Return the [x, y] coordinate for the center point of the cell that contains the specified text.  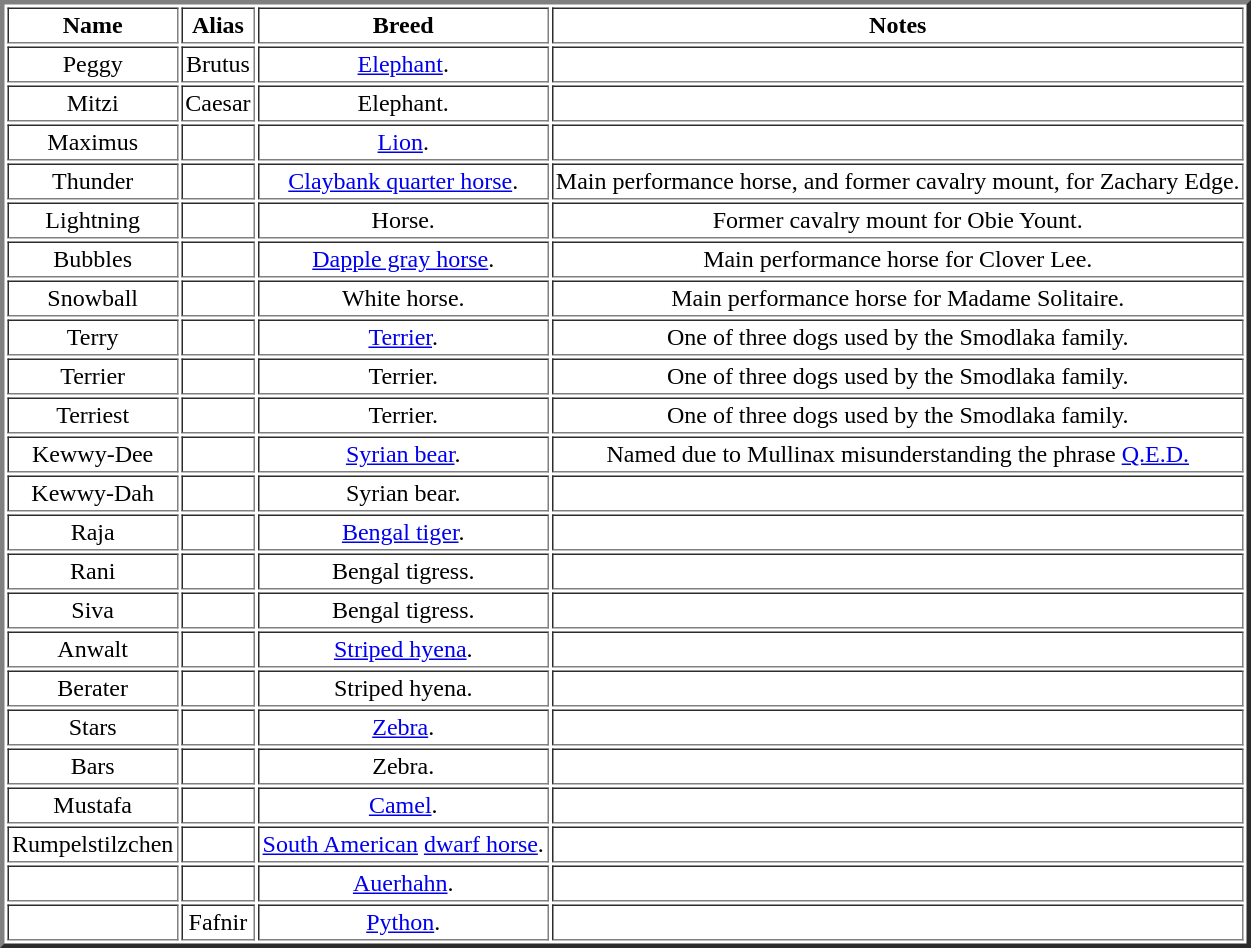
South American dwarf horse. [403, 844]
Terry [93, 338]
Main performance horse for Madame Solitaire. [898, 298]
Maximus [93, 142]
Kewwy-Dah [93, 494]
Claybank quarter horse. [403, 182]
Python. [403, 922]
Mustafa [93, 806]
Snowball [93, 298]
Mitzi [93, 104]
Stars [93, 728]
Camel. [403, 806]
Main performance horse, and former cavalry mount, for Zachary Edge. [898, 182]
Horse. [403, 220]
Rani [93, 572]
Main performance horse for Clover Lee. [898, 260]
Fafnir [218, 922]
Raja [93, 532]
Caesar [218, 104]
Terriest [93, 416]
Brutus [218, 64]
Name [93, 26]
Bars [93, 766]
Named due to Mullinax misunderstanding the phrase Q.E.D. [898, 454]
Former cavalry mount for Obie Yount. [898, 220]
Lion. [403, 142]
Rumpelstilzchen [93, 844]
Thunder [93, 182]
Terrier [93, 376]
White horse. [403, 298]
Siva [93, 610]
Alias [218, 26]
Auerhahn. [403, 884]
Dapple gray horse. [403, 260]
Bubbles [93, 260]
Peggy [93, 64]
Breed [403, 26]
Notes [898, 26]
Bengal tiger. [403, 532]
Kewwy-Dee [93, 454]
Berater [93, 688]
Anwalt [93, 650]
Lightning [93, 220]
